Scan for the cell matching the given text and deliver its [x, y] coordinate at center. 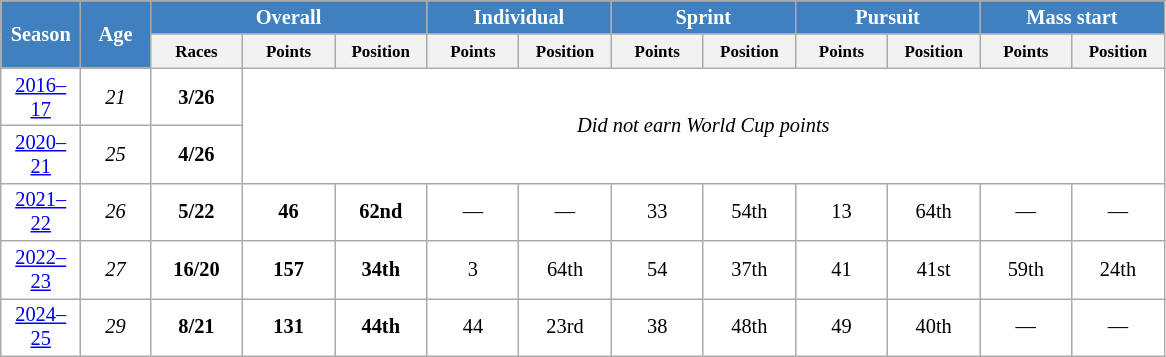
37th [749, 270]
54 [657, 270]
Races [196, 51]
34th [381, 270]
21 [116, 97]
2024–25 [41, 327]
27 [116, 270]
54th [749, 212]
Did not earn World Cup points [703, 126]
8/21 [196, 327]
23rd [565, 327]
131 [288, 327]
38 [657, 327]
Overall [288, 17]
24th [1118, 270]
44 [473, 327]
3 [473, 270]
41 [841, 270]
Age [116, 34]
Season [41, 34]
44th [381, 327]
2021–22 [41, 212]
2022–23 [41, 270]
59th [1026, 270]
Individual [519, 17]
33 [657, 212]
Sprint [703, 17]
40th [934, 327]
46 [288, 212]
25 [116, 154]
13 [841, 212]
16/20 [196, 270]
41st [934, 270]
Pursuit [887, 17]
3/26 [196, 97]
157 [288, 270]
5/22 [196, 212]
29 [116, 327]
2020–21 [41, 154]
2016–17 [41, 97]
Mass start [1072, 17]
49 [841, 327]
62nd [381, 212]
26 [116, 212]
4/26 [196, 154]
48th [749, 327]
